Locate the cell with the specified text and output its (X, Y) center coordinate. 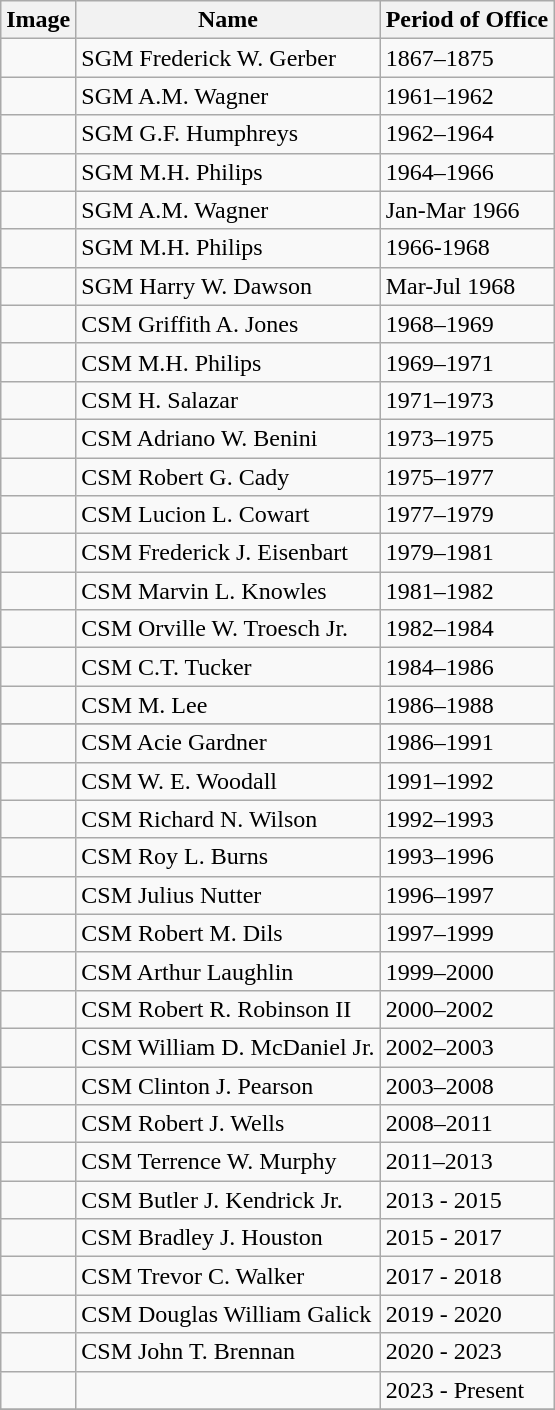
CSM H. Salazar (228, 400)
1999–2000 (467, 971)
1997–1999 (467, 933)
CSM Robert R. Robinson II (228, 1009)
1969–1971 (467, 362)
Jan-Mar 1966 (467, 210)
2020 - 2023 (467, 1352)
1971–1973 (467, 400)
CSM Frederick J. Eisenbart (228, 553)
1992–1993 (467, 819)
Mar-Jul 1968 (467, 286)
CSM Robert M. Dils (228, 933)
1991–1992 (467, 781)
1975–1977 (467, 477)
1993–1996 (467, 857)
1966-1968 (467, 248)
2023 - Present (467, 1390)
CSM Terrence W. Murphy (228, 1162)
Name (228, 20)
1984–1986 (467, 667)
1867–1875 (467, 58)
2015 - 2017 (467, 1238)
2013 - 2015 (467, 1200)
SGM G.F. Humphreys (228, 134)
2017 - 2018 (467, 1276)
1961–1962 (467, 96)
2008–2011 (467, 1124)
CSM John T. Brennan (228, 1352)
CSM Butler J. Kendrick Jr. (228, 1200)
CSM Adriano W. Benini (228, 438)
CSM Richard N. Wilson (228, 819)
1973–1975 (467, 438)
CSM Arthur Laughlin (228, 971)
1996–1997 (467, 895)
CSM Robert J. Wells (228, 1124)
Period of Office (467, 20)
CSM Julius Nutter (228, 895)
2000–2002 (467, 1009)
1986–1988 (467, 705)
2019 - 2020 (467, 1314)
2003–2008 (467, 1085)
CSM Roy L. Burns (228, 857)
2011–2013 (467, 1162)
SGM Harry W. Dawson (228, 286)
CSM C.T. Tucker (228, 667)
CSM Bradley J. Houston (228, 1238)
1986–1991 (467, 743)
1977–1979 (467, 515)
CSM Douglas William Galick (228, 1314)
Image (38, 20)
CSM Trevor C. Walker (228, 1276)
CSM William D. McDaniel Jr. (228, 1047)
1964–1966 (467, 172)
1979–1981 (467, 553)
CSM M. Lee (228, 705)
SGM Frederick W. Gerber (228, 58)
CSM Orville W. Troesch Jr. (228, 629)
CSM Acie Gardner (228, 743)
CSM Marvin L. Knowles (228, 591)
CSM Robert G. Cady (228, 477)
CSM W. E. Woodall (228, 781)
2002–2003 (467, 1047)
CSM Lucion L. Cowart (228, 515)
CSM Griffith A. Jones (228, 324)
CSM Clinton J. Pearson (228, 1085)
1981–1982 (467, 591)
1982–1984 (467, 629)
1962–1964 (467, 134)
1968–1969 (467, 324)
CSM M.H. Philips (228, 362)
